Pinpoint the cell where the given text exists, returning its (x, y) midpoint coordinate. 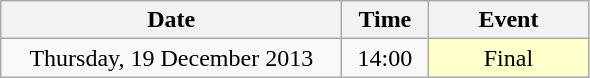
Event (508, 20)
Time (385, 20)
Date (172, 20)
Final (508, 58)
14:00 (385, 58)
Thursday, 19 December 2013 (172, 58)
